For the text-containing cell, return its midpoint in [X, Y] coordinate format. 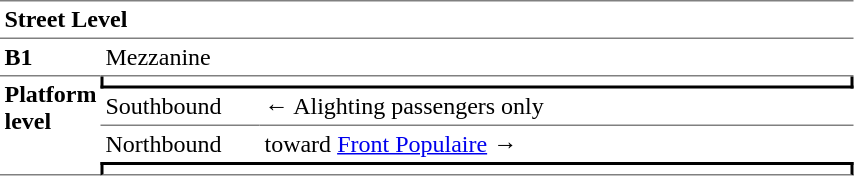
toward Front Populaire → [557, 144]
Platform level [50, 126]
Street Level [427, 20]
Southbound [180, 107]
← Alighting passengers only [557, 107]
B1 [50, 58]
Mezzanine [478, 58]
Northbound [180, 144]
